Capture the cell that displays the provided text and extract its [x, y] central coordinate. 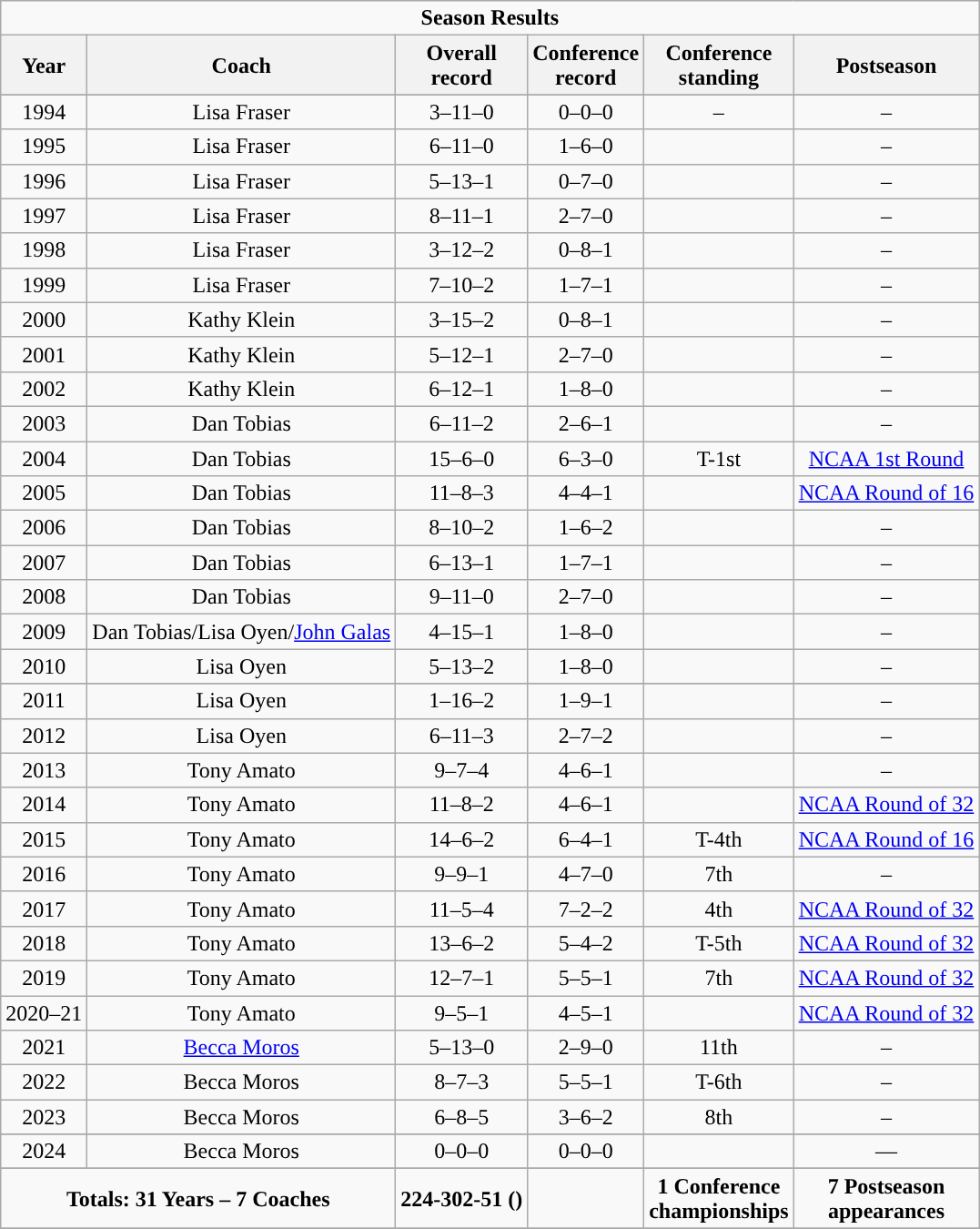
2011 [44, 701]
6–4–1 [586, 839]
T-4th [719, 839]
6–13–1 [462, 563]
3–6–2 [586, 1117]
9–5–1 [462, 1013]
3–12–2 [462, 250]
Postseason [886, 66]
Overall record [462, 66]
5–4–2 [586, 943]
1 Conferencechampionships [719, 1198]
Coach [242, 66]
11–5–4 [462, 909]
2018 [44, 943]
1998 [44, 250]
2–9–0 [586, 1048]
5–13–1 [462, 181]
2009 [44, 632]
2007 [44, 563]
2005 [44, 493]
2016 [44, 874]
11–8–3 [462, 493]
6–11–3 [462, 736]
2023 [44, 1117]
14–6–2 [462, 839]
2004 [44, 458]
8–11–1 [462, 216]
Dan Tobias/Lisa Oyen/John Galas [242, 632]
1995 [44, 147]
2021 [44, 1048]
7 Postseasonappearances [886, 1198]
2019 [44, 978]
1994 [44, 112]
15–6–0 [462, 458]
2022 [44, 1082]
Conferencerecord [586, 66]
1999 [44, 285]
2006 [44, 528]
8–10–2 [462, 528]
5–12–1 [462, 354]
8–7–3 [462, 1082]
3–15–2 [462, 320]
4–7–0 [586, 874]
2008 [44, 597]
1–16–2 [462, 701]
T-5th [719, 943]
2020–21 [44, 1013]
4–15–1 [462, 632]
6–12–1 [462, 389]
Year [44, 66]
9–7–4 [462, 770]
11–8–2 [462, 805]
3–11–0 [462, 112]
6–11–0 [462, 147]
2014 [44, 805]
13–6–2 [462, 943]
1–9–1 [586, 701]
2002 [44, 389]
9–11–0 [462, 597]
8th [719, 1117]
1–6–0 [586, 147]
4–4–1 [586, 493]
224-302-51 () [462, 1198]
6–3–0 [586, 458]
2012 [44, 736]
— [886, 1152]
Conferencestanding [719, 66]
2013 [44, 770]
9–9–1 [462, 874]
NCAA 1st Round [886, 458]
2010 [44, 666]
T-1st [719, 458]
2017 [44, 909]
6–8–5 [462, 1117]
4th [719, 909]
Totals: 31 Years – 7 Coaches [198, 1198]
1–6–2 [586, 528]
T-6th [719, 1082]
0–7–0 [586, 181]
1997 [44, 216]
2015 [44, 839]
11th [719, 1048]
7–10–2 [462, 285]
4–5–1 [586, 1013]
7–2–2 [586, 909]
1996 [44, 181]
2003 [44, 423]
Season Results [490, 18]
5–13–2 [462, 666]
2–6–1 [586, 423]
2001 [44, 354]
2–7–2 [586, 736]
2000 [44, 320]
2024 [44, 1152]
6–11–2 [462, 423]
12–7–1 [462, 978]
5–13–0 [462, 1048]
